Return the [x, y] coordinate for the center point of the cell that contains the specified text.  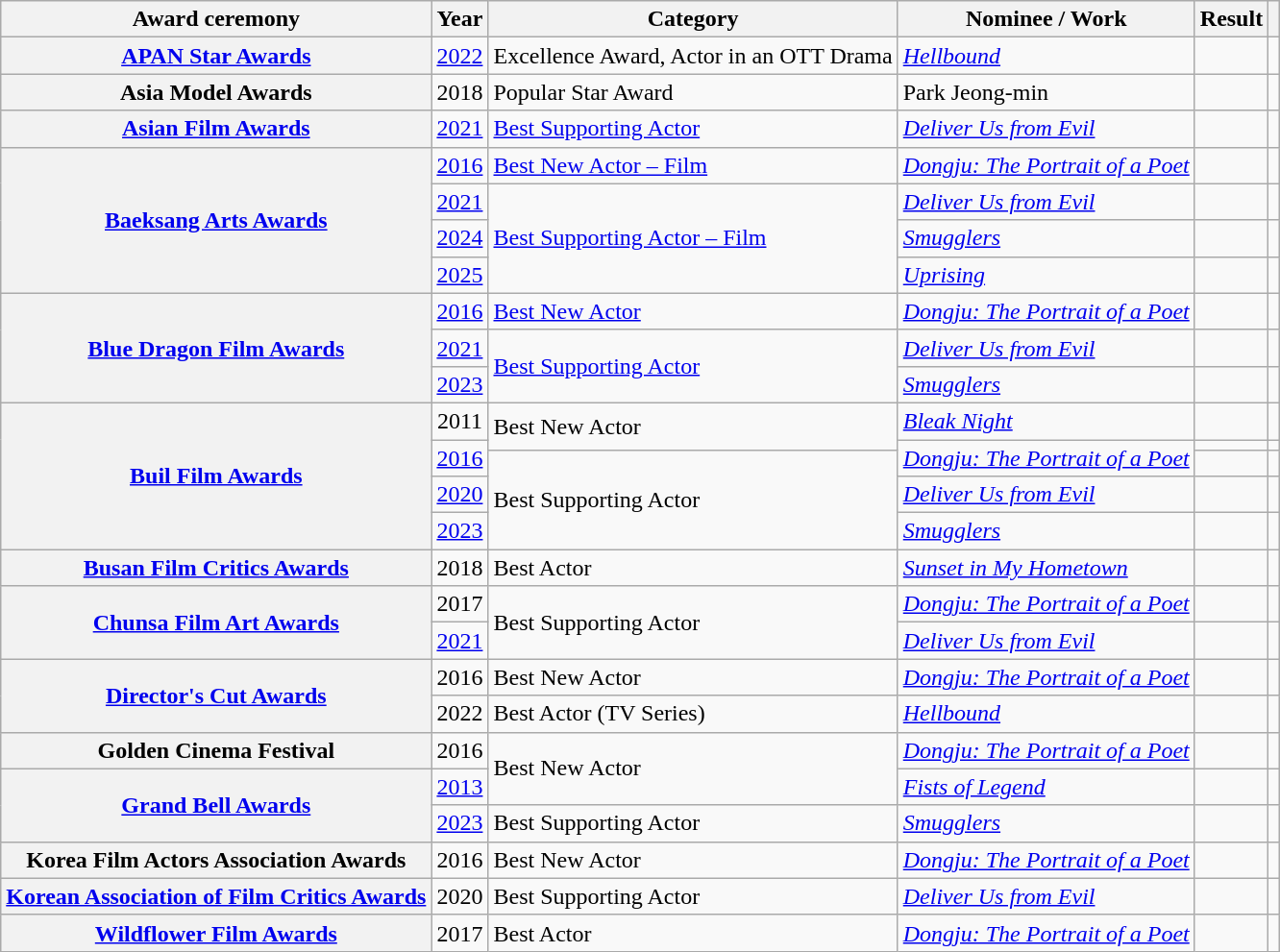
Sunset in My Hometown [1046, 568]
Award ceremony [216, 19]
Baeksang Arts Awards [216, 220]
2024 [459, 238]
Bleak Night [1046, 421]
Result [1231, 19]
APAN Star Awards [216, 56]
Korean Association of Film Critics Awards [216, 896]
Chunsa Film Art Awards [216, 622]
Golden Cinema Festival [216, 750]
2013 [459, 787]
Uprising [1046, 275]
Buil Film Awards [216, 476]
Director's Cut Awards [216, 696]
Category [693, 19]
Best New Actor – Film [693, 165]
Fists of Legend [1046, 787]
Wildflower Film Awards [216, 933]
Asian Film Awards [216, 129]
2025 [459, 275]
Nominee / Work [1046, 19]
Excellence Award, Actor in an OTT Drama [693, 56]
Blue Dragon Film Awards [216, 348]
Best Actor (TV Series) [693, 714]
Best Supporting Actor – Film [693, 238]
Asia Model Awards [216, 92]
Grand Bell Awards [216, 805]
Busan Film Critics Awards [216, 568]
Popular Star Award [693, 92]
2011 [459, 421]
Year [459, 19]
Korea Film Actors Association Awards [216, 860]
Park Jeong-min [1046, 92]
